Scan for the cell matching the given text and deliver its [X, Y] coordinate at center. 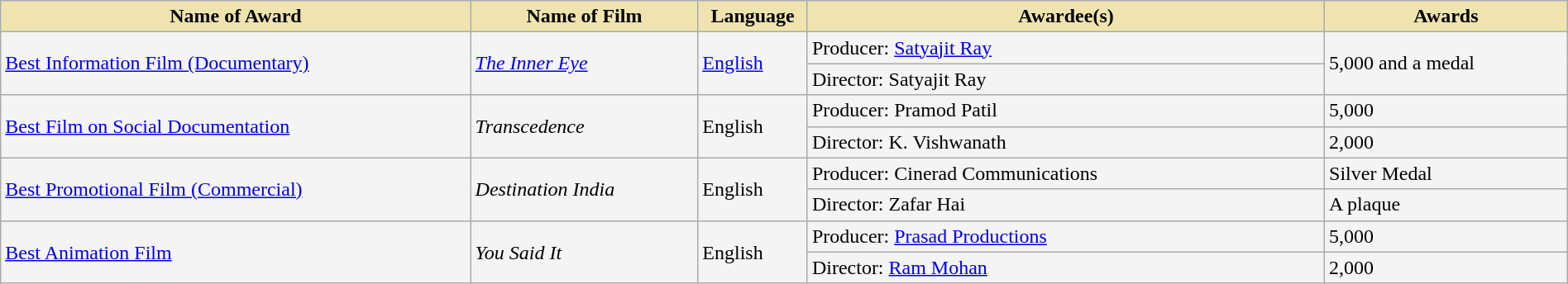
Destination India [584, 189]
Best Film on Social Documentation [236, 126]
Director: K. Vishwanath [1065, 142]
Best Animation Film [236, 252]
Director: Satyajit Ray [1065, 79]
Silver Medal [1446, 173]
You Said It [584, 252]
Producer: Prasad Productions [1065, 236]
Producer: Pramod Patil [1065, 111]
Awardee(s) [1065, 17]
Name of Award [236, 17]
The Inner Eye [584, 64]
5,000 and a medal [1446, 64]
Name of Film [584, 17]
Best Promotional Film (Commercial) [236, 189]
Producer: Cinerad Communications [1065, 173]
Producer: Satyajit Ray [1065, 48]
Director: Ram Mohan [1065, 267]
Director: Zafar Hai [1065, 205]
A plaque [1446, 205]
Awards [1446, 17]
Language [753, 17]
Transcedence [584, 126]
Best Information Film (Documentary) [236, 64]
